Extract the [X, Y] coordinate from the center of the cell holding the provided text.  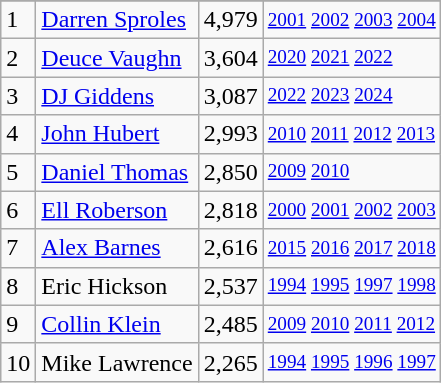
5 [18, 172]
3 [18, 96]
2 [18, 58]
2015 2016 2017 2018 [352, 248]
2020 2021 2022 [352, 58]
2000 2001 2002 2003 [352, 210]
2,485 [230, 324]
Mike Lawrence [117, 362]
Daniel Thomas [117, 172]
1994 1995 1996 1997 [352, 362]
2010 2011 2012 2013 [352, 134]
Alex Barnes [117, 248]
2,850 [230, 172]
Ell Roberson [117, 210]
3,604 [230, 58]
DJ Giddens [117, 96]
Deuce Vaughn [117, 58]
2,537 [230, 286]
2,993 [230, 134]
2,616 [230, 248]
10 [18, 362]
Eric Hickson [117, 286]
Collin Klein [117, 324]
1994 1995 1997 1998 [352, 286]
7 [18, 248]
9 [18, 324]
Darren Sproles [117, 20]
2,265 [230, 362]
John Hubert [117, 134]
2009 2010 2011 2012 [352, 324]
4,979 [230, 20]
2001 2002 2003 2004 [352, 20]
2,818 [230, 210]
2009 2010 [352, 172]
2022 2023 2024 [352, 96]
6 [18, 210]
3,087 [230, 96]
4 [18, 134]
8 [18, 286]
1 [18, 20]
